Identify which cell holds the provided text, then report its (X, Y) central coordinate. 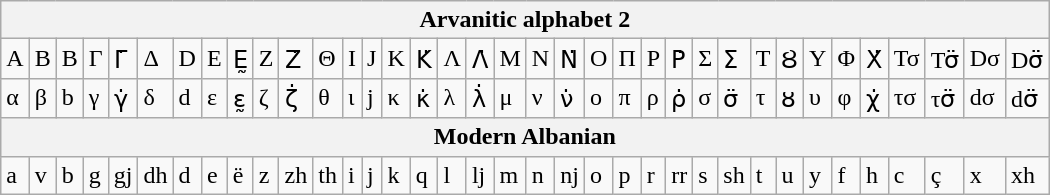
υ (818, 98)
Γ (96, 59)
th (328, 175)
dσ̈ (1028, 98)
e (214, 175)
k (396, 175)
J (372, 59)
y (818, 175)
l (452, 175)
χ̇ (875, 98)
ζ (266, 98)
τ (763, 98)
Ȣ (790, 59)
β (42, 98)
o (598, 175)
n (540, 175)
p (627, 175)
v (42, 175)
a (15, 175)
Δ (156, 59)
x (984, 175)
D (187, 59)
Σ̈ (734, 59)
λ̇ (480, 98)
γ (96, 98)
Σ (706, 59)
Τ (763, 59)
z (266, 175)
c (906, 175)
Ε (214, 59)
q (424, 175)
δ (156, 98)
nj (570, 175)
σ̈ (734, 98)
Ν̇ (570, 59)
f (846, 175)
Π (627, 59)
lj (480, 175)
λ (452, 98)
Α (15, 59)
ë (240, 175)
κ̇ (424, 98)
gj (123, 175)
h (875, 175)
g (96, 175)
Arvanitic alphabet 2 (525, 20)
ρ (653, 98)
s (706, 175)
Υ (818, 59)
θ (328, 98)
μ (510, 98)
ε (214, 98)
ç (944, 175)
Φ (846, 59)
Ρ̇ (680, 59)
Κ̇ (424, 59)
rr (680, 175)
Ο (598, 59)
Β (42, 59)
Modern Albanian (525, 137)
Τσ̈ (944, 59)
sh (734, 175)
Dσ̈ (1028, 59)
π (627, 98)
τσ̈ (944, 98)
t (763, 175)
Ε̰ (240, 59)
m (510, 175)
zh (296, 175)
φ (846, 98)
Θ (328, 59)
ȣ (790, 98)
Τσ (906, 59)
dσ (984, 98)
Μ (510, 59)
dh (156, 175)
Χ̇ (875, 59)
σ (706, 98)
B (70, 59)
κ (396, 98)
u (790, 175)
xh (1028, 175)
Ι (352, 59)
Λ̇ (480, 59)
Dσ (984, 59)
ζ̇ (296, 98)
ν̇ (570, 98)
Λ (452, 59)
α (15, 98)
i (352, 175)
γ̇ (123, 98)
r (653, 175)
Ζ̇ (296, 59)
Ν (540, 59)
Ρ (653, 59)
Γ̇ (123, 59)
ρ̇ (680, 98)
ι (352, 98)
ε̰ (240, 98)
ν (540, 98)
ο (598, 98)
τσ (906, 98)
Κ (396, 59)
Ζ (266, 59)
